Scan for the cell matching the given text and deliver its [X, Y] coordinate at center. 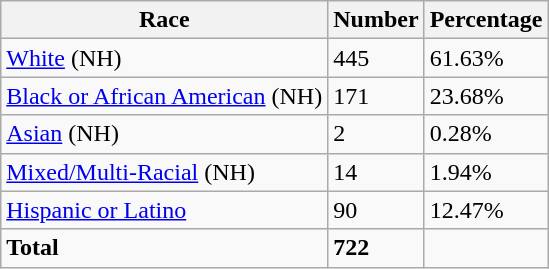
61.63% [486, 58]
23.68% [486, 96]
14 [376, 172]
1.94% [486, 172]
12.47% [486, 210]
Race [164, 20]
171 [376, 96]
Mixed/Multi-Racial (NH) [164, 172]
White (NH) [164, 58]
Number [376, 20]
90 [376, 210]
2 [376, 134]
722 [376, 248]
445 [376, 58]
0.28% [486, 134]
Asian (NH) [164, 134]
Percentage [486, 20]
Total [164, 248]
Hispanic or Latino [164, 210]
Black or African American (NH) [164, 96]
